Detect which cell encompasses the target text, then output its [X, Y] center coordinate. 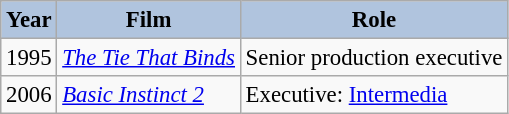
Film [148, 20]
Senior production executive [374, 58]
Basic Instinct 2 [148, 95]
Year [29, 20]
1995 [29, 58]
Role [374, 20]
2006 [29, 95]
Executive: Intermedia [374, 95]
The Tie That Binds [148, 58]
